Find where the given text appears and provide that cell's center as [x, y] coordinate. 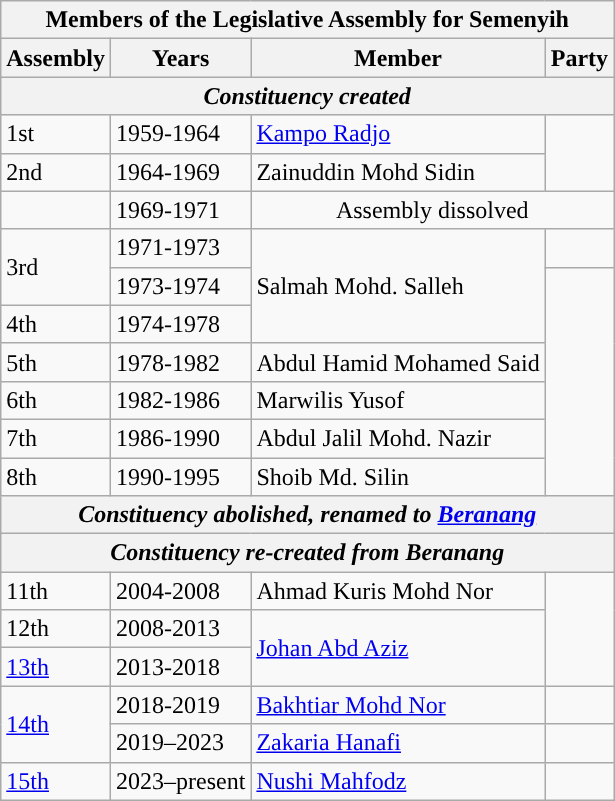
1978-1982 [180, 362]
4th [56, 324]
2004-2008 [180, 591]
Zainuddin Mohd Sidin [398, 172]
1974-1978 [180, 324]
1990-1995 [180, 477]
11th [56, 591]
1959-1964 [180, 134]
1964-1969 [180, 172]
Ahmad Kuris Mohd Nor [398, 591]
15th [56, 781]
Abdul Jalil Mohd. Nazir [398, 438]
Members of the Legislative Assembly for Semenyih [308, 20]
Johan Abd Aziz [398, 648]
14th [56, 724]
Marwilis Yusof [398, 400]
Member [398, 58]
1971-1973 [180, 248]
Constituency abolished, renamed to Beranang [308, 515]
Zakaria Hanafi [398, 743]
1st [56, 134]
2nd [56, 172]
7th [56, 438]
Abdul Hamid Mohamed Said [398, 362]
Years [180, 58]
1973-1974 [180, 286]
12th [56, 629]
2023–present [180, 781]
Constituency created [308, 96]
Assembly dissolved [432, 210]
2008-2013 [180, 629]
1982-1986 [180, 400]
2013-2018 [180, 667]
2018-2019 [180, 705]
Assembly [56, 58]
3rd [56, 267]
Shoib Md. Silin [398, 477]
5th [56, 362]
13th [56, 667]
Party [579, 58]
Kampo Radjo [398, 134]
Nushi Mahfodz [398, 781]
Constituency re-created from Beranang [308, 553]
Bakhtiar Mohd Nor [398, 705]
2019–2023 [180, 743]
1969-1971 [180, 210]
1986-1990 [180, 438]
6th [56, 400]
Salmah Mohd. Salleh [398, 286]
8th [56, 477]
